Output the [x, y] coordinate of the center of the cell containing the given text.  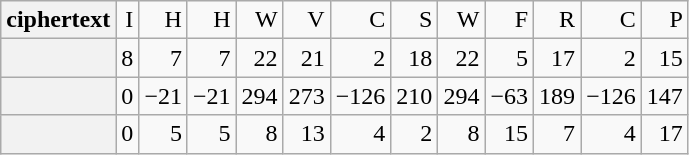
I [128, 20]
P [664, 20]
V [306, 20]
210 [414, 96]
147 [664, 96]
F [510, 20]
R [558, 20]
273 [306, 96]
S [414, 20]
18 [414, 58]
189 [558, 96]
ciphertext [58, 20]
−63 [510, 96]
21 [306, 58]
13 [306, 134]
